Search for the cell housing the specified text and yield its [X, Y] center coordinate. 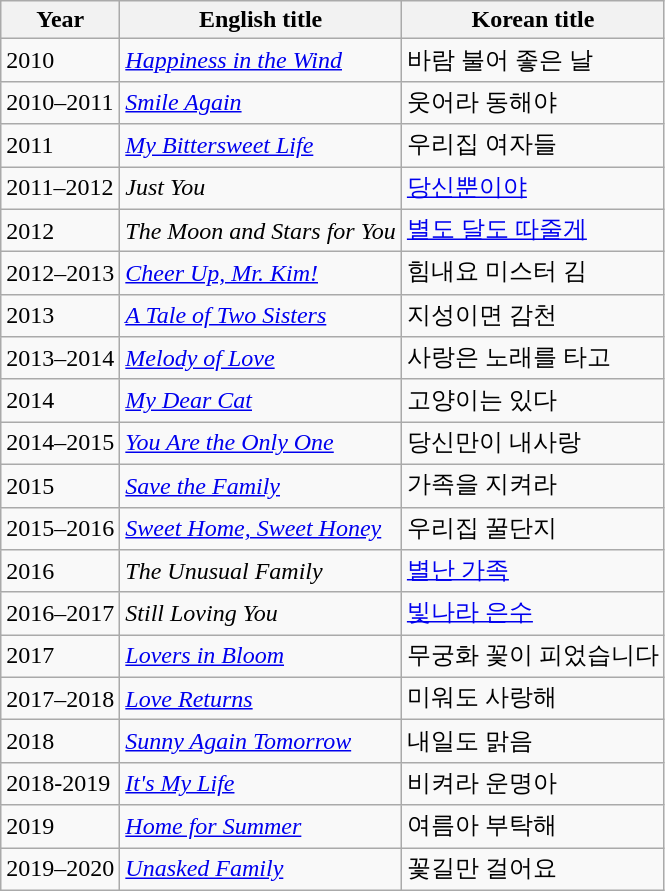
Smile Again [261, 102]
2019–2020 [60, 870]
Love Returns [261, 698]
Sweet Home, Sweet Honey [261, 528]
별난 가족 [532, 572]
Cheer Up, Mr. Kim! [261, 274]
2018-2019 [60, 784]
우리집 꿀단지 [532, 528]
지성이면 감천 [532, 316]
2019 [60, 826]
우리집 여자들 [532, 146]
꽃길만 걸어요 [532, 870]
2014–2015 [60, 444]
바람 불어 좋은 날 [532, 60]
2013 [60, 316]
고양이는 있다 [532, 400]
2010–2011 [60, 102]
Year [60, 20]
2010 [60, 60]
2011 [60, 146]
2016–2017 [60, 614]
비켜라 운명아 [532, 784]
사랑은 노래를 타고 [532, 358]
2016 [60, 572]
It's My Life [261, 784]
여름아 부탁해 [532, 826]
무궁화 꽃이 피었습니다 [532, 656]
2013–2014 [60, 358]
빛나라 은수 [532, 614]
2017–2018 [60, 698]
Sunny Again Tomorrow [261, 742]
당신뿐이야 [532, 188]
별도 달도 따줄게 [532, 230]
Just You [261, 188]
The Moon and Stars for You [261, 230]
2011–2012 [60, 188]
My Bittersweet Life [261, 146]
당신만이 내사랑 [532, 444]
Still Loving You [261, 614]
My Dear Cat [261, 400]
2012–2013 [60, 274]
웃어라 동해야 [532, 102]
내일도 맑음 [532, 742]
2015–2016 [60, 528]
2015 [60, 486]
The Unusual Family [261, 572]
A Tale of Two Sisters [261, 316]
Unasked Family [261, 870]
2018 [60, 742]
English title [261, 20]
힘내요 미스터 김 [532, 274]
You Are the Only One [261, 444]
Save the Family [261, 486]
2014 [60, 400]
Lovers in Bloom [261, 656]
미워도 사랑해 [532, 698]
Happiness in the Wind [261, 60]
2012 [60, 230]
가족을 지켜라 [532, 486]
Korean title [532, 20]
Melody of Love [261, 358]
Home for Summer [261, 826]
2017 [60, 656]
